Capture the cell that displays the provided text and extract its [x, y] central coordinate. 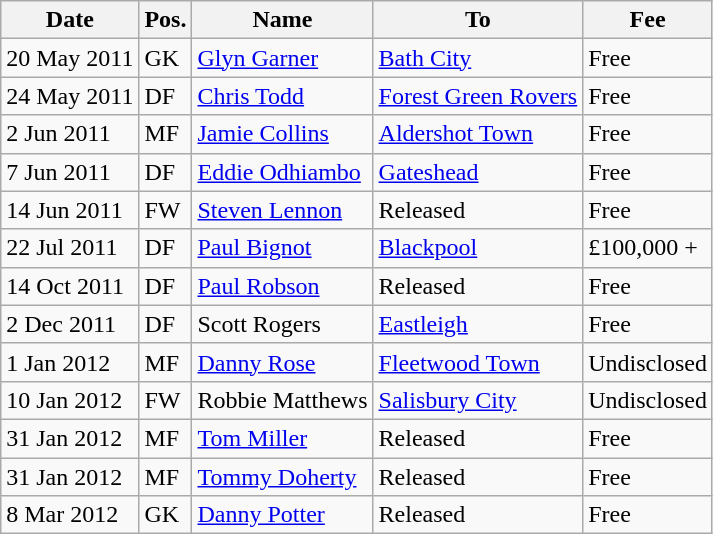
Pos. [166, 20]
Fleetwood Town [478, 362]
2 Jun 2011 [70, 134]
To [478, 20]
8 Mar 2012 [70, 515]
20 May 2011 [70, 58]
Fee [648, 20]
14 Jun 2011 [70, 210]
Aldershot Town [478, 134]
Chris Todd [282, 96]
Date [70, 20]
Danny Rose [282, 362]
Steven Lennon [282, 210]
Bath City [478, 58]
Eastleigh [478, 324]
Eddie Odhiambo [282, 172]
£100,000 + [648, 248]
22 Jul 2011 [70, 248]
Tommy Doherty [282, 477]
Tom Miller [282, 438]
Paul Bignot [282, 248]
Salisbury City [478, 400]
2 Dec 2011 [70, 324]
Forest Green Rovers [478, 96]
10 Jan 2012 [70, 400]
24 May 2011 [70, 96]
Glyn Garner [282, 58]
7 Jun 2011 [70, 172]
Gateshead [478, 172]
Name [282, 20]
Danny Potter [282, 515]
1 Jan 2012 [70, 362]
Robbie Matthews [282, 400]
Jamie Collins [282, 134]
14 Oct 2011 [70, 286]
Blackpool [478, 248]
Scott Rogers [282, 324]
Paul Robson [282, 286]
